Capture the cell that displays the provided text and extract its (X, Y) central coordinate. 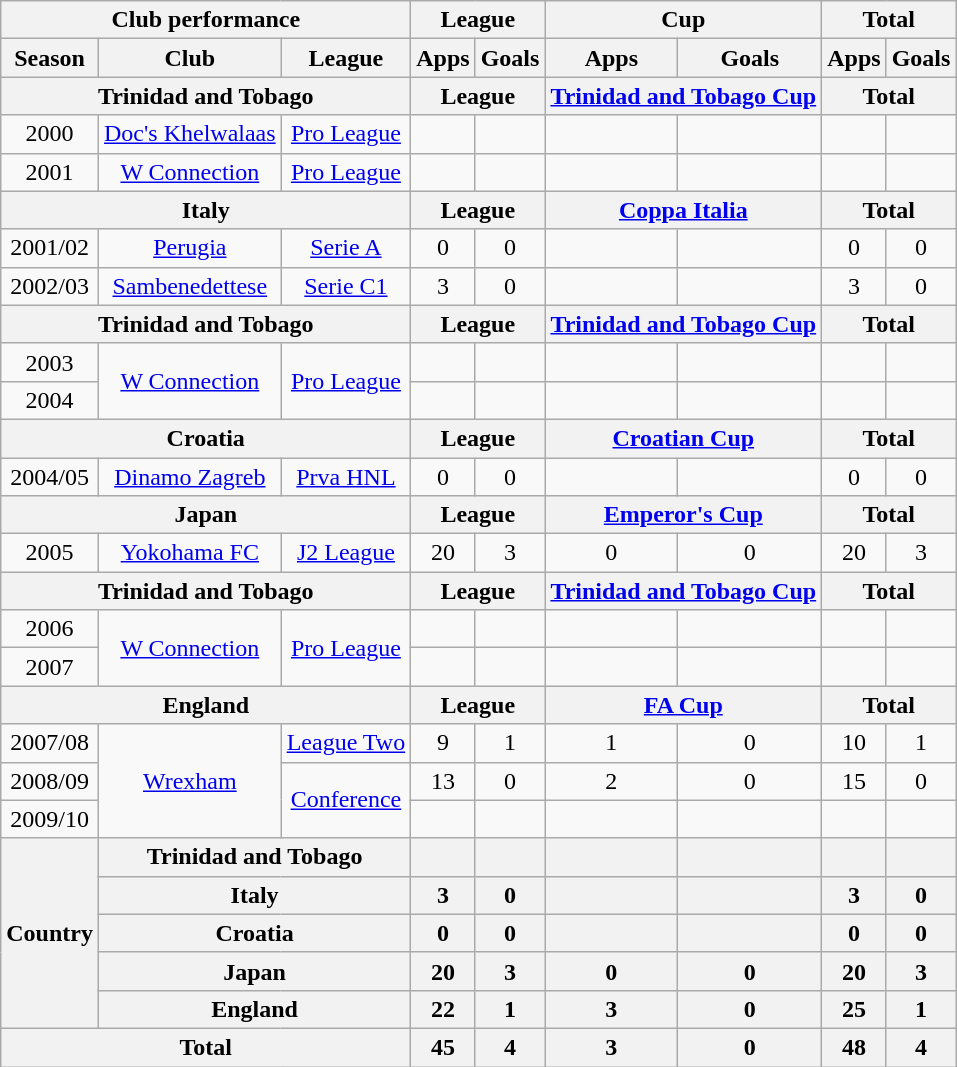
2003 (50, 362)
Coppa Italia (684, 210)
Club performance (206, 20)
2004 (50, 400)
2005 (50, 553)
2 (612, 781)
Cup (684, 20)
25 (854, 1009)
22 (443, 1009)
Club (190, 58)
2007 (50, 667)
Doc's Khelwalaas (190, 134)
2002/03 (50, 286)
45 (443, 1047)
Yokohama FC (190, 553)
Country (50, 933)
2007/08 (50, 743)
2000 (50, 134)
15 (854, 781)
2009/10 (50, 819)
J2 League (346, 553)
2006 (50, 629)
10 (854, 743)
Wrexham (190, 781)
9 (443, 743)
13 (443, 781)
Croatian Cup (684, 438)
FA Cup (684, 705)
Serie A (346, 248)
Perugia (190, 248)
League Two (346, 743)
Emperor's Cup (684, 515)
Sambenedettese (190, 286)
2001/02 (50, 248)
Season (50, 58)
Serie C1 (346, 286)
Prva HNL (346, 477)
Dinamo Zagreb (190, 477)
48 (854, 1047)
2008/09 (50, 781)
Conference (346, 800)
2001 (50, 172)
2004/05 (50, 477)
